Search for the cell housing the specified text and yield its [x, y] center coordinate. 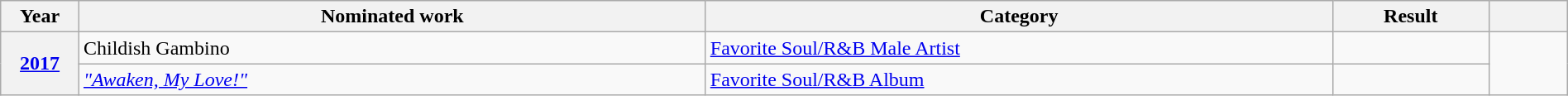
"Awaken, My Love!" [392, 79]
Category [1019, 17]
Favorite Soul/R&B Album [1019, 79]
2017 [40, 64]
Year [40, 17]
Childish Gambino [392, 48]
Favorite Soul/R&B Male Artist [1019, 48]
Nominated work [392, 17]
Result [1411, 17]
